From the cell containing the given text, extract its center point as [x, y] coordinate. 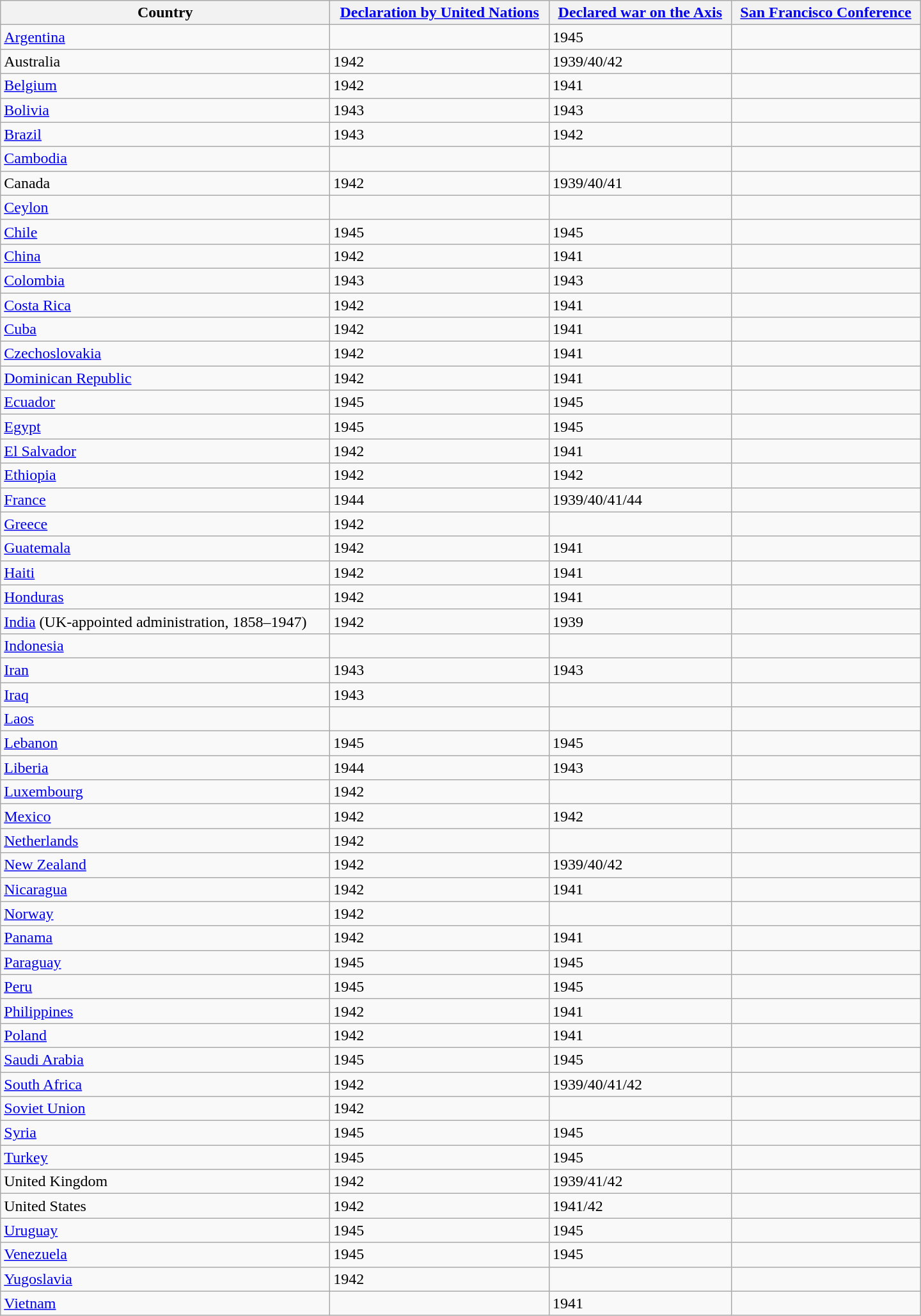
Ethiopia [165, 475]
1939/41/42 [640, 1182]
El Salvador [165, 451]
India (UK-appointed administration, 1858–1947) [165, 621]
Dominican Republic [165, 378]
Laos [165, 719]
Honduras [165, 597]
Norway [165, 914]
Philippines [165, 1011]
United States [165, 1206]
Australia [165, 61]
Uruguay [165, 1230]
Ceylon [165, 207]
Declared war on the Axis [640, 13]
Nicaragua [165, 889]
Ecuador [165, 402]
Peru [165, 987]
Mexico [165, 816]
Iraq [165, 694]
South Africa [165, 1084]
1939/40/41 [640, 183]
Declaration by United Nations [440, 13]
Costa Rica [165, 305]
Indonesia [165, 646]
Soviet Union [165, 1109]
Argentina [165, 37]
Panama [165, 938]
Guatemala [165, 548]
Chile [165, 232]
Cuba [165, 329]
Venezuela [165, 1255]
Syria [165, 1133]
Haiti [165, 573]
China [165, 256]
Bolivia [165, 110]
Colombia [165, 280]
Greece [165, 524]
1941/42 [640, 1206]
Belgium [165, 86]
1939/40/41/42 [640, 1084]
Turkey [165, 1157]
Country [165, 13]
United Kingdom [165, 1182]
Lebanon [165, 743]
Yugoslavia [165, 1279]
Liberia [165, 768]
Czechoslovakia [165, 354]
New Zealand [165, 865]
Poland [165, 1035]
Netherlands [165, 841]
1939/40/41/44 [640, 500]
Vietnam [165, 1303]
Egypt [165, 427]
Luxembourg [165, 792]
Saudi Arabia [165, 1059]
Brazil [165, 134]
Paraguay [165, 962]
France [165, 500]
1939 [640, 621]
San Francisco Conference [826, 13]
Cambodia [165, 159]
Iran [165, 670]
Canada [165, 183]
